Output the [x, y] coordinate of the center of the cell containing the given text.  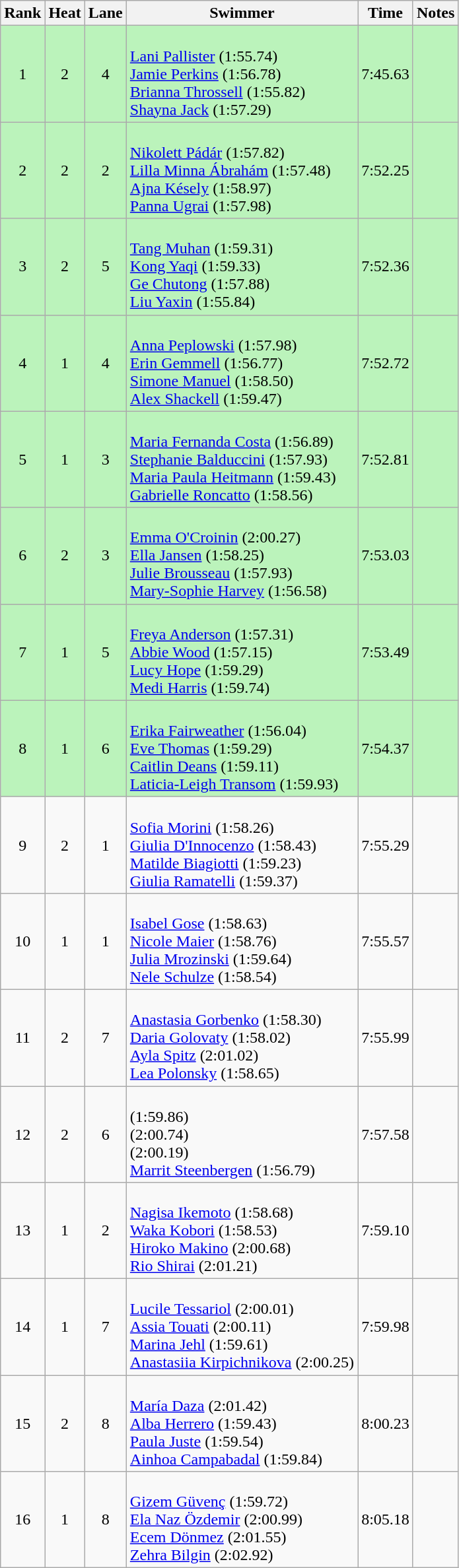
Nagisa Ikemoto (1:58.68)Waka Kobori (1:58.53)Hiroko Makino (2:00.68)Rio Shirai (2:01.21) [242, 1231]
7:52.81 [386, 459]
16 [22, 1520]
11 [22, 1037]
Anna Peplowski (1:57.98)Erin Gemmell (1:56.77)Simone Manuel (1:58.50)Alex Shackell (1:59.47) [242, 363]
7:54.37 [386, 748]
María Daza (2:01.42)Alba Herrero (1:59.43)Paula Juste (1:59.54)Ainhoa Campabadal (1:59.84) [242, 1423]
Gizem Güvenç (1:59.72)Ela Naz Özdemir (2:00.99)Ecem Dönmez (2:01.55)Zehra Bilgin (2:02.92) [242, 1520]
13 [22, 1231]
(1:59.86) (2:00.74) (2:00.19)Marrit Steenbergen (1:56.79) [242, 1134]
Nikolett Pádár (1:57.82)Lilla Minna Ábrahám (1:57.48)Ajna Késely (1:58.97)Panna Ugrai (1:57.98) [242, 170]
14 [22, 1327]
Anastasia Gorbenko (1:58.30)Daria Golovaty (1:58.02)Ayla Spitz (2:01.02)Lea Polonsky (1:58.65) [242, 1037]
8:00.23 [386, 1423]
Maria Fernanda Costa (1:56.89)Stephanie Balduccini (1:57.93)Maria Paula Heitmann (1:59.43)Gabrielle Roncatto (1:58.56) [242, 459]
7:57.58 [386, 1134]
Lucile Tessariol (2:00.01)Assia Touati (2:00.11)Marina Jehl (1:59.61)Anastasiia Kirpichnikova (2:00.25) [242, 1327]
Freya Anderson (1:57.31)Abbie Wood (1:57.15)Lucy Hope (1:59.29)Medi Harris (1:59.74) [242, 652]
Sofia Morini (1:58.26)Giulia D'Innocenzo (1:58.43)Matilde Biagiotti (1:59.23)Giulia Ramatelli (1:59.37) [242, 845]
Time [386, 13]
15 [22, 1423]
Isabel Gose (1:58.63)Nicole Maier (1:58.76)Julia Mrozinski (1:59.64)Nele Schulze (1:58.54) [242, 941]
12 [22, 1134]
10 [22, 941]
7:45.63 [386, 74]
Lani Pallister (1:55.74)Jamie Perkins (1:56.78)Brianna Throssell (1:55.82)Shayna Jack (1:57.29) [242, 74]
7:52.72 [386, 363]
Swimmer [242, 13]
7:59.98 [386, 1327]
7:55.57 [386, 941]
7:53.49 [386, 652]
7:55.29 [386, 845]
7:59.10 [386, 1231]
7:53.03 [386, 556]
8:05.18 [386, 1520]
7:52.36 [386, 267]
Tang Muhan (1:59.31)Kong Yaqi (1:59.33)Ge Chutong (1:57.88)Liu Yaxin (1:55.84) [242, 267]
Erika Fairweather (1:56.04)Eve Thomas (1:59.29)Caitlin Deans (1:59.11)Laticia-Leigh Transom (1:59.93) [242, 748]
Notes [435, 13]
9 [22, 845]
Lane [106, 13]
7:52.25 [386, 170]
Rank [22, 13]
Emma O'Croinin (2:00.27)Ella Jansen (1:58.25)Julie Brousseau (1:57.93)Mary-Sophie Harvey (1:56.58) [242, 556]
7:55.99 [386, 1037]
Heat [65, 13]
